Extract the [X, Y] coordinate from the center of the cell holding the provided text.  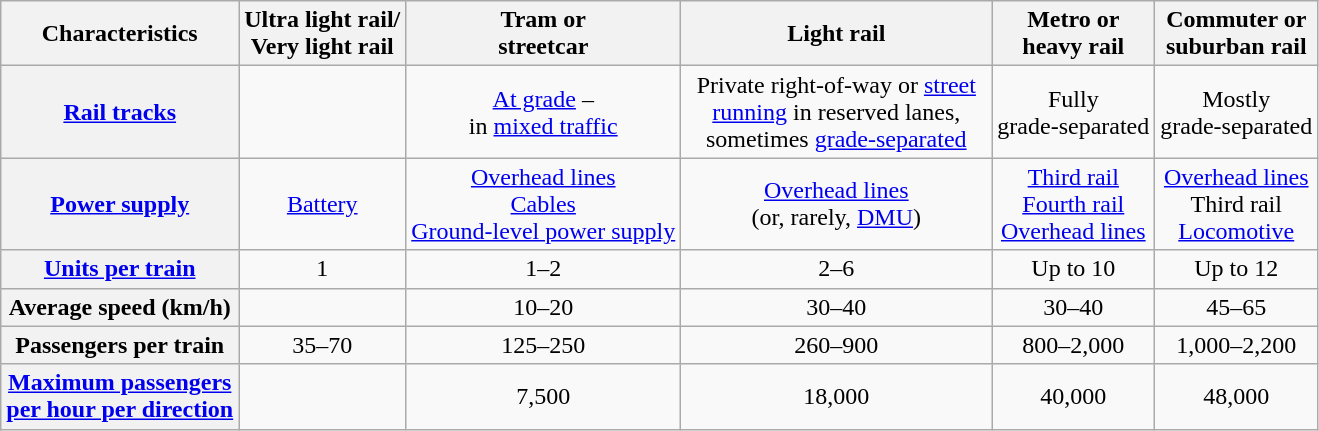
40,000 [1074, 396]
48,000 [1236, 396]
Characteristics [120, 34]
2–6 [836, 269]
18,000 [836, 396]
Up to 12 [1236, 269]
Overhead lines(or, rarely, DMU) [836, 204]
Power supply [120, 204]
125–250 [544, 345]
Fullygrade-separated [1074, 112]
Maximum passengersper hour per direction [120, 396]
7,500 [544, 396]
1–2 [544, 269]
Metro orheavy rail [1074, 34]
1,000–2,200 [1236, 345]
Rail tracks [120, 112]
Up to 10 [1074, 269]
Tram orstreetcar [544, 34]
800–2,000 [1074, 345]
Overhead linesCablesGround-level power supply [544, 204]
45–65 [1236, 307]
Private right-of-way or street running in reserved lanes, sometimes grade-separated [836, 112]
35–70 [322, 345]
Mostlygrade-separated [1236, 112]
260–900 [836, 345]
Average speed (km/h) [120, 307]
1 [322, 269]
Ultra light rail/Very light rail [322, 34]
10–20 [544, 307]
At grade –in mixed traffic [544, 112]
Battery [322, 204]
Light rail [836, 34]
Commuter orsuburban rail [1236, 34]
Units per train [120, 269]
Overhead linesThird railLocomotive [1236, 204]
Third railFourth railOverhead lines [1074, 204]
Passengers per train [120, 345]
